Search for the cell housing the specified text and yield its (x, y) center coordinate. 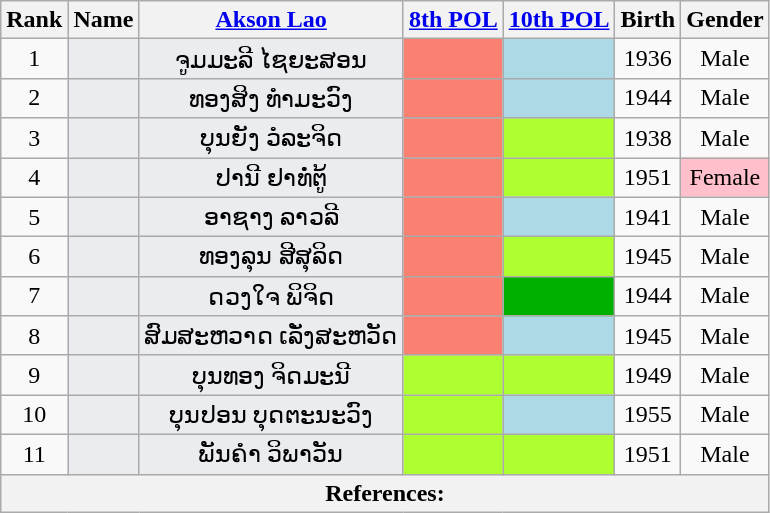
10 (34, 415)
ບຸນທອງ ຈິດມະນີ (272, 375)
7 (34, 296)
3 (34, 138)
Birth (648, 20)
ສົມສະຫວາດ ເລັ່ງສະຫວັດ (272, 336)
8th POL (453, 20)
11 (34, 454)
Akson Lao (272, 20)
6 (34, 257)
Rank (34, 20)
ທອງສິງ ທຳມະວົງ (272, 98)
ທອງລຸນ ສີສຸລິດ (272, 257)
ຈູມມະລີ ໄຊຍະສອນ (272, 59)
ພັນຄຳ ວິພາວັນ (272, 454)
1949 (648, 375)
2 (34, 98)
ດວງໃຈ ພິຈິດ (272, 296)
5 (34, 217)
Name (104, 20)
1 (34, 59)
1941 (648, 217)
1936 (648, 59)
ອາຊາງ ລາວລີ (272, 217)
ບຸນປອນ ບຸດຕະນະວົງ (272, 415)
ປານີ ຢາທໍ່ຕູ້ (272, 178)
10th POL (559, 20)
9 (34, 375)
References: (385, 493)
Female (725, 178)
Gender (725, 20)
8 (34, 336)
ບຸນຍັງ ວໍລະຈິດ (272, 138)
4 (34, 178)
1938 (648, 138)
1955 (648, 415)
